Identify which cell holds the provided text, then report its [X, Y] central coordinate. 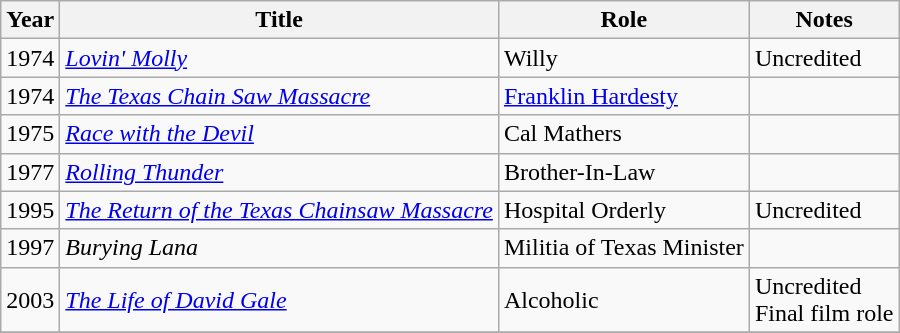
Race with the Devil [280, 134]
1995 [30, 210]
Notes [824, 20]
UncreditedFinal film role [824, 300]
Alcoholic [624, 300]
Rolling Thunder [280, 172]
The Return of the Texas Chainsaw Massacre [280, 210]
Hospital Orderly [624, 210]
Militia of Texas Minister [624, 248]
1977 [30, 172]
2003 [30, 300]
Cal Mathers [624, 134]
Year [30, 20]
The Life of David Gale [280, 300]
Brother-In-Law [624, 172]
Lovin' Molly [280, 58]
1997 [30, 248]
Burying Lana [280, 248]
Role [624, 20]
Franklin Hardesty [624, 96]
Title [280, 20]
1975 [30, 134]
Willy [624, 58]
The Texas Chain Saw Massacre [280, 96]
